For the text-containing cell, return its midpoint in (X, Y) coordinate format. 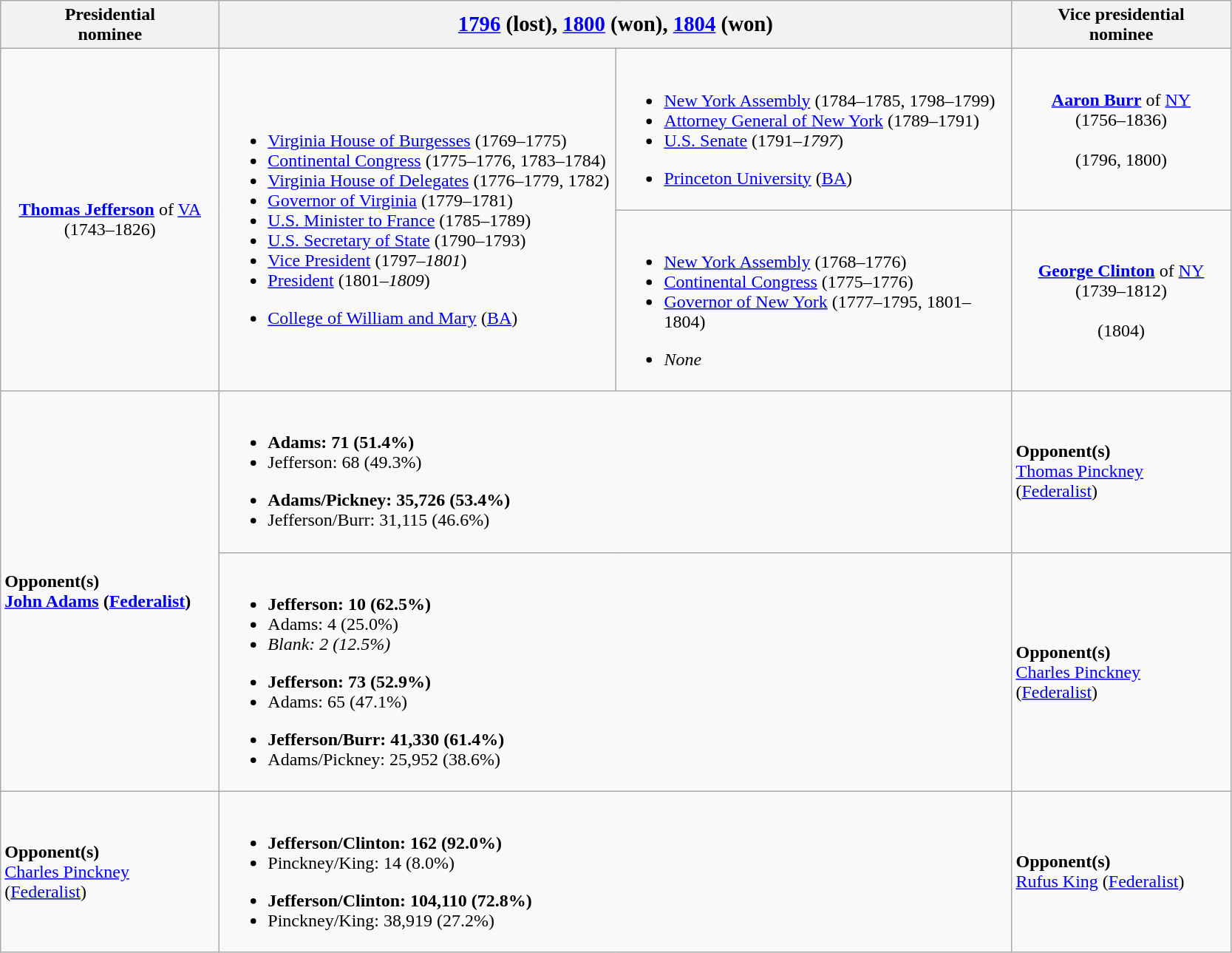
Thomas Jefferson of VA(1743–1826) (110, 220)
Presidentialnominee (110, 25)
Aaron Burr of NY(1756–1836)(1796, 1800) (1121, 129)
George Clinton of NY(1739–1812)(1804) (1121, 300)
Jefferson/Clinton: 162 (92.0%)Pinckney/King: 14 (8.0%)Jefferson/Clinton: 104,110 (72.8%)Pinckney/King: 38,919 (27.2%) (616, 872)
Opponent(s)John Adams (Federalist) (110, 591)
Vice presidentialnominee (1121, 25)
1796 (lost), 1800 (won), 1804 (won) (616, 25)
New York Assembly (1768–1776)Continental Congress (1775–1776)Governor of New York (1777–1795, 1801–1804)None (814, 300)
New York Assembly (1784–1785, 1798–1799)Attorney General of New York (1789–1791)U.S. Senate (1791–1797)Princeton University (BA) (814, 129)
Opponent(s)Rufus King (Federalist) (1121, 872)
Adams: 71 (51.4%)Jefferson: 68 (49.3%)Adams/Pickney: 35,726 (53.4%)Jefferson/Burr: 31,115 (46.6%) (616, 472)
Opponent(s)Thomas Pinckney (Federalist) (1121, 472)
